Identify which cell holds the provided text, then report its (X, Y) central coordinate. 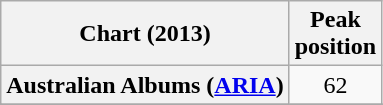
Peakposition (335, 34)
62 (335, 85)
Australian Albums (ARIA) (145, 85)
Chart (2013) (145, 34)
